Determine the (x, y) coordinate at the center of the cell enclosing the given text.  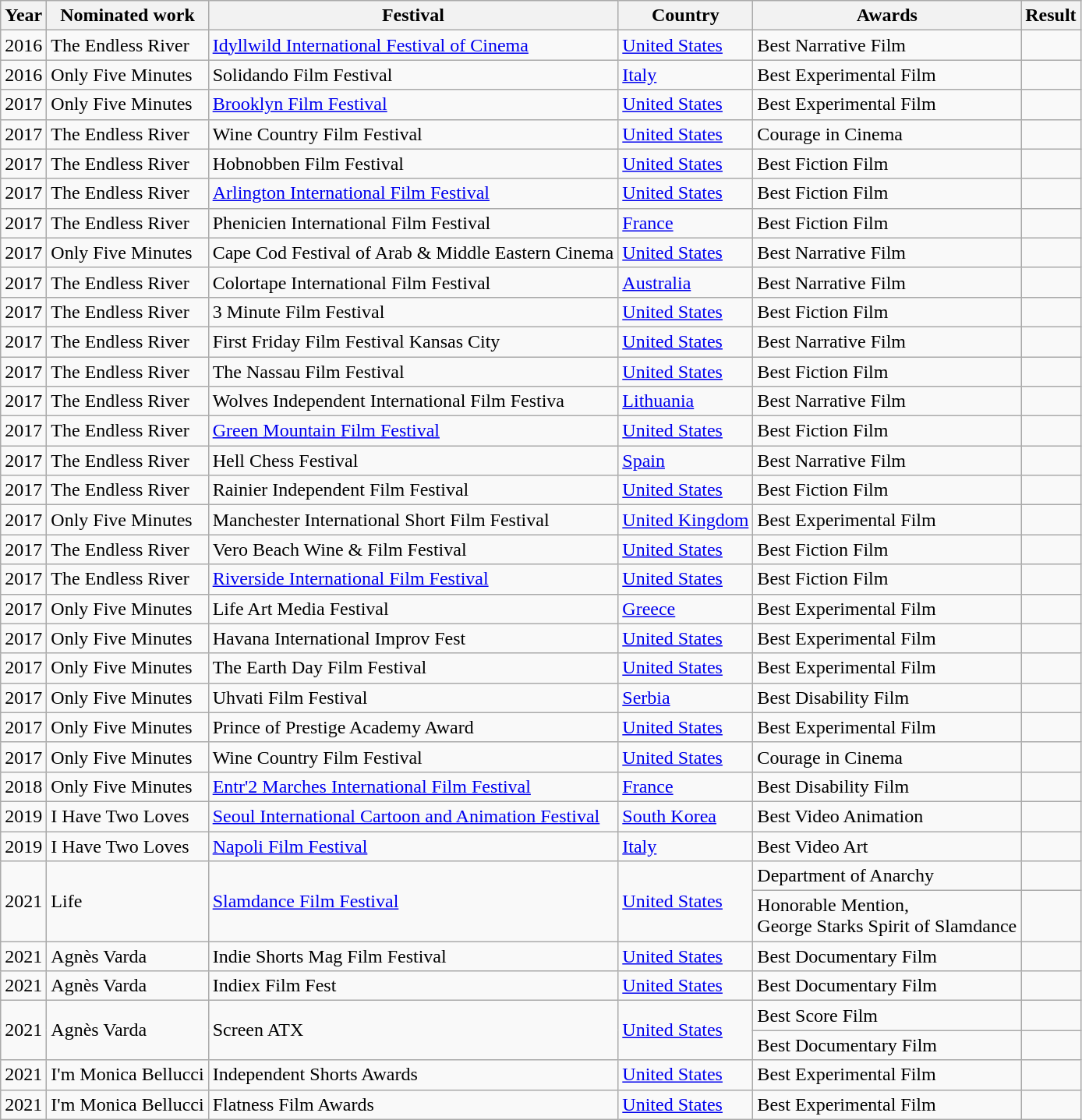
3 Minute Film Festival (413, 312)
Serbia (686, 698)
Entr'2 Marches International Film Festival (413, 786)
Prince of Prestige Academy Award (413, 727)
Flatness Film Awards (413, 1104)
Hell Chess Festival (413, 461)
Festival (413, 16)
Australia (686, 282)
Country (686, 16)
Havana International Improv Fest (413, 638)
Honorable Mention,George Starks Spirit of Slamdance (887, 917)
Indie Shorts Mag Film Festival (413, 956)
Colortape International Film Festival (413, 282)
Wolves Independent International Film Festiva (413, 401)
Vero Beach Wine & Film Festival (413, 549)
Independent Shorts Awards (413, 1075)
First Friday Film Festival Kansas City (413, 341)
Screen ATX (413, 1030)
Nominated work (128, 16)
Green Mountain Film Festival (413, 431)
Brooklyn Film Festival (413, 104)
Uhvati Film Festival (413, 698)
Riverside International Film Festival (413, 579)
Life Art Media Festival (413, 609)
The Nassau Film Festival (413, 372)
The Earth Day Film Festival (413, 668)
Slamdance Film Festival (413, 901)
Best Score Film (887, 1016)
Hobnobben Film Festival (413, 164)
Result (1051, 16)
United Kingdom (686, 520)
2018 (23, 786)
Best Video Animation (887, 816)
Cape Cod Festival of Arab & Middle Eastern Cinema (413, 253)
Spain (686, 461)
Seoul International Cartoon and Animation Festival (413, 816)
Solidando Film Festival (413, 75)
Indiex Film Fest (413, 986)
Awards (887, 16)
Idyllwild International Festival of Cinema (413, 45)
South Korea (686, 816)
Life (128, 901)
Napoli Film Festival (413, 846)
Manchester International Short Film Festival (413, 520)
Arlington International Film Festival (413, 193)
Phenicien International Film Festival (413, 223)
Rainier Independent Film Festival (413, 490)
Greece (686, 609)
Department of Anarchy (887, 876)
Best Video Art (887, 846)
Year (23, 16)
Lithuania (686, 401)
